Capture the cell that displays the provided text and extract its [X, Y] central coordinate. 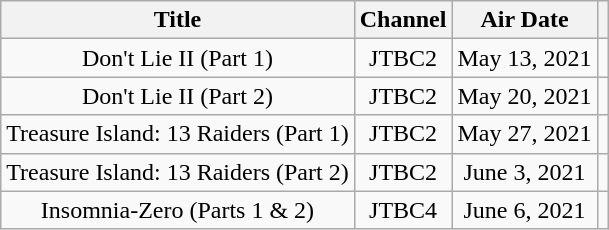
Channel [403, 20]
JTBC4 [403, 210]
Title [178, 20]
Don't Lie II (Part 1) [178, 58]
Insomnia-Zero (Parts 1 & 2) [178, 210]
Air Date [524, 20]
May 27, 2021 [524, 134]
May 13, 2021 [524, 58]
June 6, 2021 [524, 210]
Treasure Island: 13 Raiders (Part 1) [178, 134]
June 3, 2021 [524, 172]
Treasure Island: 13 Raiders (Part 2) [178, 172]
May 20, 2021 [524, 96]
Don't Lie II (Part 2) [178, 96]
